Find where the given text appears and provide that cell's center as [x, y] coordinate. 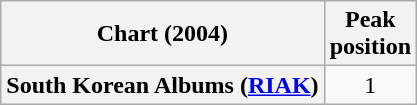
1 [370, 85]
Peakposition [370, 34]
South Korean Albums (RIAK) [162, 85]
Chart (2004) [162, 34]
